Scan for the cell matching the given text and deliver its (x, y) coordinate at center. 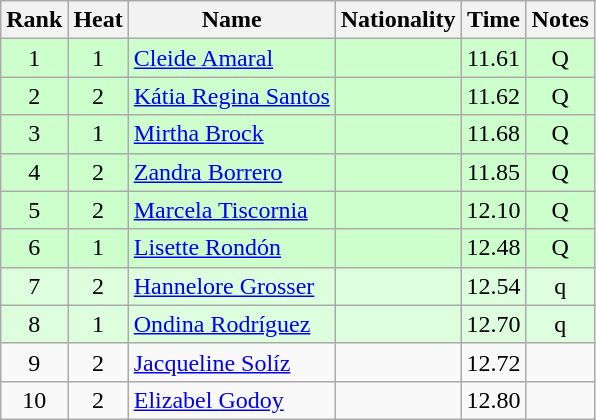
Rank (34, 20)
12.70 (494, 324)
12.72 (494, 362)
11.61 (494, 58)
Lisette Rondón (232, 248)
Mirtha Brock (232, 134)
Notes (560, 20)
8 (34, 324)
10 (34, 400)
Name (232, 20)
Time (494, 20)
Elizabel Godoy (232, 400)
11.68 (494, 134)
12.80 (494, 400)
Heat (98, 20)
6 (34, 248)
5 (34, 210)
Jacqueline Solíz (232, 362)
4 (34, 172)
7 (34, 286)
11.85 (494, 172)
12.10 (494, 210)
Marcela Tiscornia (232, 210)
Zandra Borrero (232, 172)
11.62 (494, 96)
Kátia Regina Santos (232, 96)
Nationality (398, 20)
12.54 (494, 286)
Hannelore Grosser (232, 286)
12.48 (494, 248)
3 (34, 134)
Cleide Amaral (232, 58)
9 (34, 362)
Ondina Rodríguez (232, 324)
